Locate the cell with the specified text and output its (X, Y) center coordinate. 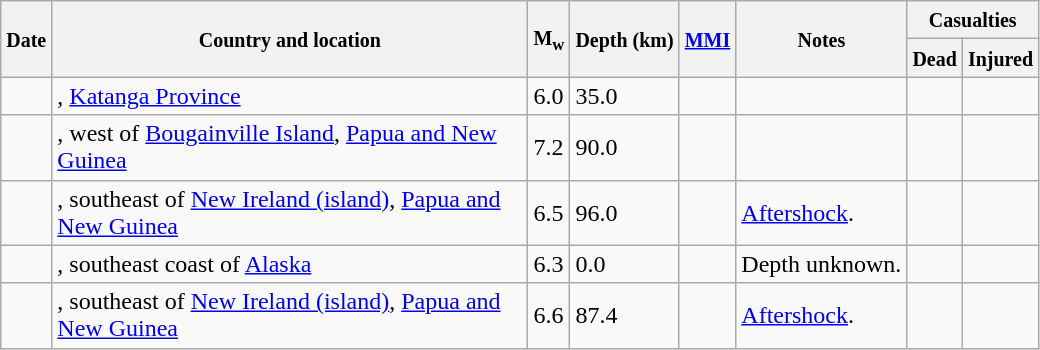
, west of Bougainville Island, Papua and New Guinea (290, 148)
6.0 (549, 96)
6.6 (549, 316)
MMI (708, 39)
35.0 (624, 96)
90.0 (624, 148)
, southeast coast of Alaska (290, 264)
Depth (km) (624, 39)
, Katanga Province (290, 96)
Country and location (290, 39)
96.0 (624, 212)
0.0 (624, 264)
Mw (549, 39)
Depth unknown. (822, 264)
7.2 (549, 148)
6.5 (549, 212)
Notes (822, 39)
87.4 (624, 316)
Dead (935, 58)
Date (26, 39)
6.3 (549, 264)
Injured (1000, 58)
Casualties (973, 20)
